From the cell containing the given text, extract its center point as [x, y] coordinate. 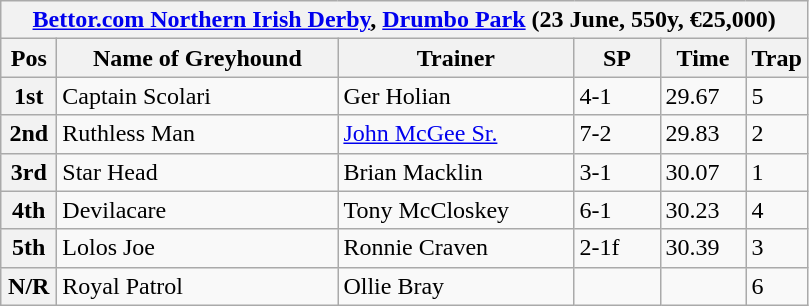
Time [703, 58]
SP [617, 58]
2-1f [617, 248]
Royal Patrol [198, 286]
5 [776, 96]
Devilacare [198, 210]
3rd [29, 172]
4 [776, 210]
1 [776, 172]
7-2 [617, 134]
6-1 [617, 210]
Bettor.com Northern Irish Derby, Drumbo Park (23 June, 550y, €25,000) [404, 20]
Ollie Bray [456, 286]
Captain Scolari [198, 96]
N/R [29, 286]
Ronnie Craven [456, 248]
2nd [29, 134]
John McGee Sr. [456, 134]
Name of Greyhound [198, 58]
Ruthless Man [198, 134]
4-1 [617, 96]
Star Head [198, 172]
Trainer [456, 58]
3 [776, 248]
6 [776, 286]
Tony McCloskey [456, 210]
Ger Holian [456, 96]
Lolos Joe [198, 248]
Pos [29, 58]
29.67 [703, 96]
5th [29, 248]
4th [29, 210]
2 [776, 134]
30.07 [703, 172]
30.23 [703, 210]
1st [29, 96]
30.39 [703, 248]
Trap [776, 58]
Brian Macklin [456, 172]
3-1 [617, 172]
29.83 [703, 134]
